Locate the cell with the specified text and output its (x, y) center coordinate. 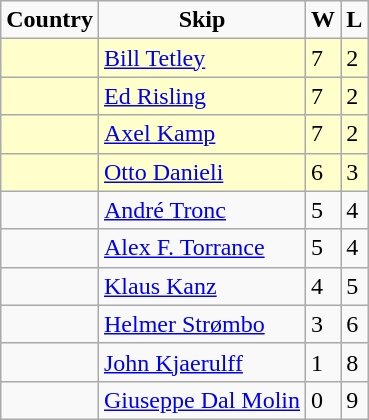
Bill Tetley (202, 58)
Country (50, 20)
8 (354, 362)
André Tronc (202, 210)
Giuseppe Dal Molin (202, 400)
Ed Risling (202, 96)
L (354, 20)
W (324, 20)
Alex F. Torrance (202, 248)
Otto Danieli (202, 172)
9 (354, 400)
Skip (202, 20)
1 (324, 362)
Klaus Kanz (202, 286)
John Kjaerulff (202, 362)
Helmer Strømbo (202, 324)
Axel Kamp (202, 134)
0 (324, 400)
